Extract the (X, Y) coordinate from the center of the cell holding the provided text.  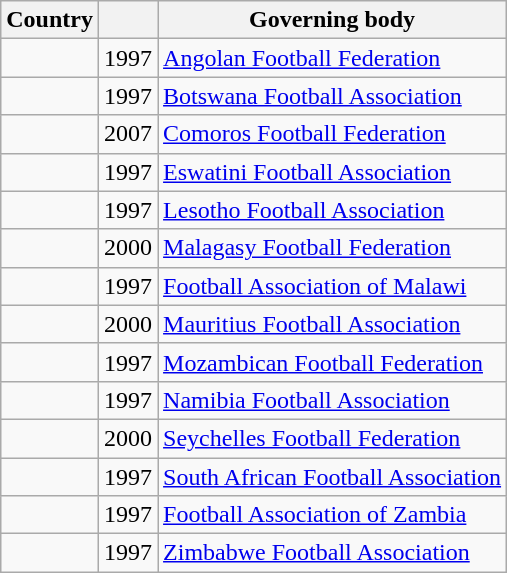
Mauritius Football Association (332, 324)
Mozambican Football Federation (332, 362)
2007 (128, 134)
Namibia Football Association (332, 400)
Zimbabwe Football Association (332, 553)
Malagasy Football Federation (332, 248)
South African Football Association (332, 477)
Botswana Football Association (332, 96)
Angolan Football Federation (332, 58)
Eswatini Football Association (332, 172)
Lesotho Football Association (332, 210)
Football Association of Malawi (332, 286)
Country (50, 20)
Comoros Football Federation (332, 134)
Football Association of Zambia (332, 515)
Seychelles Football Federation (332, 438)
Governing body (332, 20)
